Scan for the cell matching the given text and deliver its [X, Y] coordinate at center. 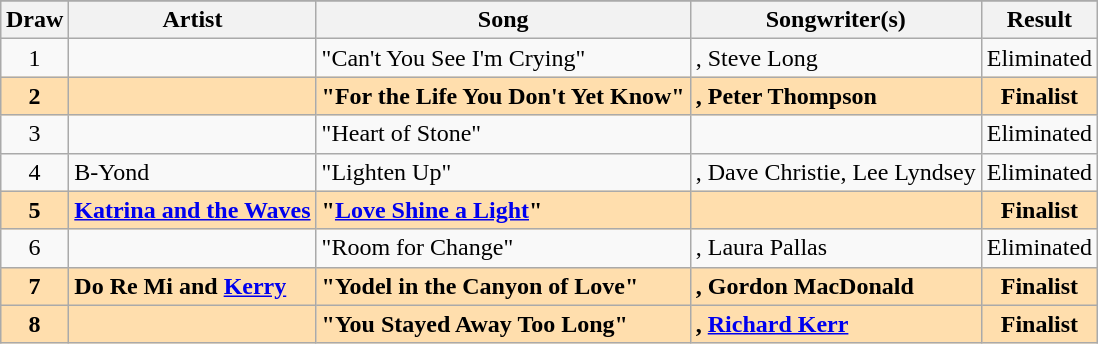
Artist [192, 20]
"For the Life You Don't Yet Know" [503, 96]
, Richard Kerr [836, 324]
2 [34, 96]
, Steve Long [836, 58]
, Peter Thompson [836, 96]
"Lighten Up" [503, 172]
B-Yond [192, 172]
Result [1039, 20]
, Dave Christie, Lee Lyndsey [836, 172]
"Heart of Stone" [503, 134]
5 [34, 210]
Songwriter(s) [836, 20]
Draw [34, 20]
6 [34, 248]
1 [34, 58]
3 [34, 134]
Do Re Mi and Kerry [192, 286]
"Can't You See I'm Crying" [503, 58]
, Gordon MacDonald [836, 286]
Katrina and the Waves [192, 210]
, Laura Pallas [836, 248]
"Room for Change" [503, 248]
"You Stayed Away Too Long" [503, 324]
"Yodel in the Canyon of Love" [503, 286]
4 [34, 172]
Song [503, 20]
8 [34, 324]
7 [34, 286]
"Love Shine a Light" [503, 210]
